Return the (X, Y) coordinate for the center point of the cell that contains the specified text.  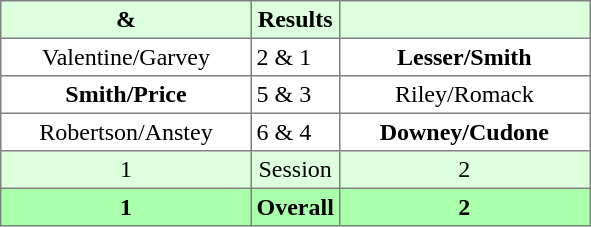
Downey/Cudone (464, 132)
Session (295, 170)
Results (295, 20)
Smith/Price (126, 95)
Lesser/Smith (464, 57)
Overall (295, 207)
Valentine/Garvey (126, 57)
2 & 1 (295, 57)
& (126, 20)
6 & 4 (295, 132)
Robertson/Anstey (126, 132)
Riley/Romack (464, 95)
5 & 3 (295, 95)
